Detect which cell encompasses the target text, then output its (X, Y) center coordinate. 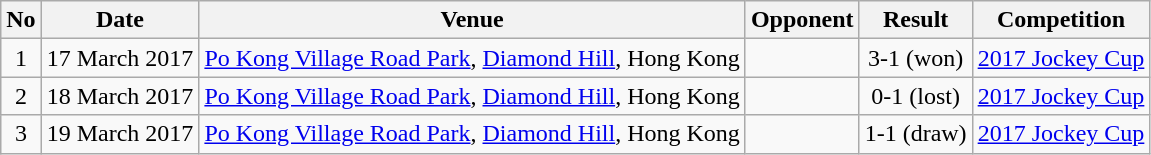
0-1 (lost) (916, 96)
1-1 (draw) (916, 134)
No (21, 20)
19 March 2017 (120, 134)
1 (21, 58)
3-1 (won) (916, 58)
3 (21, 134)
17 March 2017 (120, 58)
Venue (472, 20)
Result (916, 20)
Opponent (802, 20)
Competition (1061, 20)
2 (21, 96)
Date (120, 20)
18 March 2017 (120, 96)
